Output the (X, Y) coordinate of the center of the cell containing the given text.  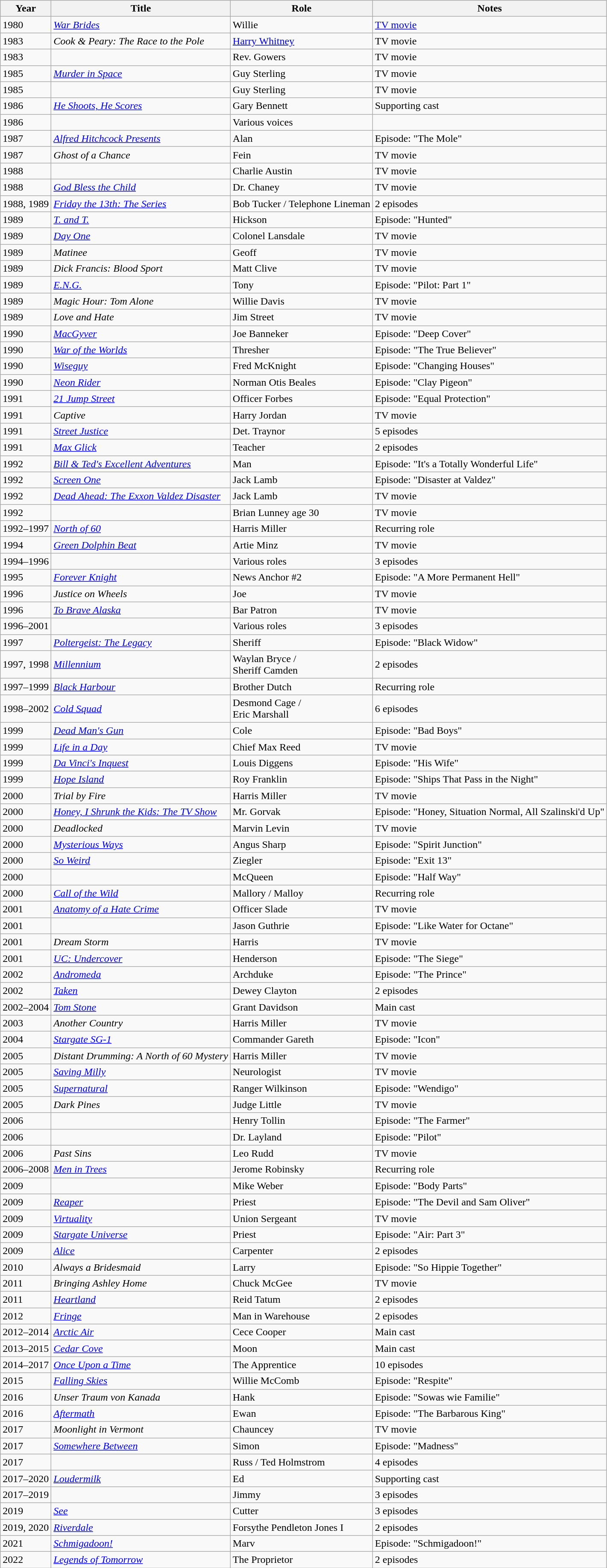
Captive (141, 415)
Brian Lunney age 30 (302, 513)
He Shoots, He Scores (141, 106)
Deadlocked (141, 828)
Grant Davidson (302, 1007)
Once Upon a Time (141, 1365)
Men in Trees (141, 1169)
Episode: "Disaster at Valdez" (490, 480)
Episode: "Changing Houses" (490, 366)
Schmigadoon! (141, 1544)
Screen One (141, 480)
Episode: "A More Permanent Hell" (490, 577)
Russ / Ted Holmstrom (302, 1462)
Henderson (302, 958)
War of the Worlds (141, 350)
North of 60 (141, 529)
2012–2014 (26, 1332)
Always a Bridesmaid (141, 1267)
Ghost of a Chance (141, 155)
Episode: "Sowas wie Familie" (490, 1397)
Episode: "Deep Cover" (490, 334)
Andromeda (141, 974)
Mysterious Ways (141, 844)
Tom Stone (141, 1007)
Episode: "Clay Pigeon" (490, 382)
So Weird (141, 861)
See (141, 1511)
Ed (302, 1478)
Archduke (302, 974)
Somewhere Between (141, 1446)
Episode: "The Devil and Sam Oliver" (490, 1202)
4 episodes (490, 1462)
Det. Traynor (302, 431)
Chief Max Reed (302, 747)
1994–1996 (26, 561)
Thresher (302, 350)
Jason Guthrie (302, 926)
Forever Knight (141, 577)
Hope Island (141, 780)
Simon (302, 1446)
2004 (26, 1040)
Man in Warehouse (302, 1316)
Cedar Cove (141, 1348)
Harry Jordan (302, 415)
Da Vinci's Inquest (141, 763)
Loudermilk (141, 1478)
Episode: "The Mole" (490, 138)
Anatomy of a Hate Crime (141, 909)
Brother Dutch (302, 686)
2013–2015 (26, 1348)
Millennium (141, 665)
Louis Diggens (302, 763)
2022 (26, 1560)
10 episodes (490, 1365)
Legends of Tomorrow (141, 1560)
Alice (141, 1251)
Episode: "The Farmer" (490, 1121)
Justice on Wheels (141, 594)
Cece Cooper (302, 1332)
Artie Minz (302, 545)
Episode: "It's a Totally Wonderful Life" (490, 463)
2019 (26, 1511)
Desmond Cage /Eric Marshall (302, 708)
Ewan (302, 1413)
Officer Slade (302, 909)
Larry (302, 1267)
1997 (26, 642)
Roy Franklin (302, 780)
Angus Sharp (302, 844)
Chuck McGee (302, 1284)
UC: Undercover (141, 958)
Fringe (141, 1316)
Virtuality (141, 1218)
Call of the Wild (141, 893)
Unser Traum von Kanada (141, 1397)
Episode: "Ships That Pass in the Night" (490, 780)
2012 (26, 1316)
Saving Milly (141, 1072)
Union Sergeant (302, 1218)
Episode: "The Barbarous King" (490, 1413)
Day One (141, 236)
Leo Rudd (302, 1153)
Tony (302, 285)
Neon Rider (141, 382)
Commander Gareth (302, 1040)
Cutter (302, 1511)
Episode: "Body Parts" (490, 1186)
Willie McComb (302, 1381)
Distant Drumming: A North of 60 Mystery (141, 1056)
Another Country (141, 1023)
E.N.G. (141, 285)
Trial by Fire (141, 796)
Supernatural (141, 1088)
Episode: "Air: Part 3" (490, 1234)
Dream Storm (141, 942)
1994 (26, 545)
Poltergeist: The Legacy (141, 642)
Fein (302, 155)
Episode: "His Wife" (490, 763)
Moonlight in Vermont (141, 1430)
Norman Otis Beales (302, 382)
Geoff (302, 252)
Moon (302, 1348)
Episode: "Schmigadoon!" (490, 1544)
Officer Forbes (302, 399)
Gary Bennett (302, 106)
Past Sins (141, 1153)
Carpenter (302, 1251)
2017–2019 (26, 1495)
Man (302, 463)
The Apprentice (302, 1365)
Episode: "The Prince" (490, 974)
Episode: "Madness" (490, 1446)
2006–2008 (26, 1169)
Hank (302, 1397)
1992–1997 (26, 529)
2003 (26, 1023)
Neurologist (302, 1072)
Episode: "Wendigo" (490, 1088)
Forsythe Pendleton Jones I (302, 1527)
Dead Man's Gun (141, 730)
Marvin Levin (302, 828)
Episode: "Honey, Situation Normal, All Szalinski'd Up" (490, 812)
Dead Ahead: The Exxon Valdez Disaster (141, 496)
Episode: "Pilot: Part 1" (490, 285)
Colonel Lansdale (302, 236)
Matinee (141, 252)
2015 (26, 1381)
Reid Tatum (302, 1300)
Dr. Layland (302, 1137)
Episode: "Spirit Junction" (490, 844)
Episode: "Icon" (490, 1040)
Henry Tollin (302, 1121)
Episode: "Pilot" (490, 1137)
Bill & Ted's Excellent Adventures (141, 463)
Ranger Wilkinson (302, 1088)
Mr. Gorvak (302, 812)
Dr. Chaney (302, 187)
McQueen (302, 877)
Cold Squad (141, 708)
Bringing Ashley Home (141, 1284)
Black Harbour (141, 686)
Chauncey (302, 1430)
Heartland (141, 1300)
2014–2017 (26, 1365)
Sheriff (302, 642)
Episode: "Black Widow" (490, 642)
21 Jump Street (141, 399)
Harris (302, 942)
Joe (302, 594)
News Anchor #2 (302, 577)
God Bless the Child (141, 187)
Episode: "Bad Boys" (490, 730)
Episode: "Like Water for Octane" (490, 926)
Cole (302, 730)
The Proprietor (302, 1560)
Dick Francis: Blood Sport (141, 269)
Year (26, 9)
Ziegler (302, 861)
Stargate Universe (141, 1234)
2017–2020 (26, 1478)
Episode: "Equal Protection" (490, 399)
Dark Pines (141, 1105)
6 episodes (490, 708)
Charlie Austin (302, 171)
Riverdale (141, 1527)
Jerome Robinsky (302, 1169)
Friday the 13th: The Series (141, 204)
Episode: "So Hippie Together" (490, 1267)
Teacher (302, 447)
War Brides (141, 25)
Notes (490, 9)
Alfred Hitchcock Presents (141, 138)
Matt Clive (302, 269)
Episode: "Respite" (490, 1381)
Mike Weber (302, 1186)
1995 (26, 577)
Marv (302, 1544)
Murder in Space (141, 73)
Stargate SG-1 (141, 1040)
MacGyver (141, 334)
Falling Skies (141, 1381)
1988, 1989 (26, 204)
1980 (26, 25)
Honey, I Shrunk the Kids: The TV Show (141, 812)
2021 (26, 1544)
Title (141, 9)
Green Dolphin Beat (141, 545)
Jim Street (302, 317)
To Brave Alaska (141, 610)
Joe Banneker (302, 334)
Willie (302, 25)
Magic Hour: Tom Alone (141, 301)
Episode: "Exit 13" (490, 861)
2010 (26, 1267)
Taken (141, 991)
1996–2001 (26, 626)
Episode: "The True Believer" (490, 350)
Harry Whitney (302, 41)
Alan (302, 138)
Bob Tucker / Telephone Lineman (302, 204)
Jimmy (302, 1495)
Mallory / Malloy (302, 893)
Waylan Bryce /Sheriff Camden (302, 665)
Judge Little (302, 1105)
Cook & Peary: The Race to the Pole (141, 41)
Arctic Air (141, 1332)
Episode: "Hunted" (490, 220)
2019, 2020 (26, 1527)
Street Justice (141, 431)
Aftermath (141, 1413)
2002–2004 (26, 1007)
Various voices (302, 122)
Willie Davis (302, 301)
Episode: "Half Way" (490, 877)
T. and T. (141, 220)
Episode: "The Siege" (490, 958)
1997, 1998 (26, 665)
Bar Patron (302, 610)
Role (302, 9)
Dewey Clayton (302, 991)
1997–1999 (26, 686)
5 episodes (490, 431)
Wiseguy (141, 366)
Reaper (141, 1202)
Fred McKnight (302, 366)
Life in a Day (141, 747)
Love and Hate (141, 317)
Rev. Gowers (302, 57)
Hickson (302, 220)
Max Glick (141, 447)
1998–2002 (26, 708)
